Provide the (X, Y) coordinate of the cell's center where the given text is located.  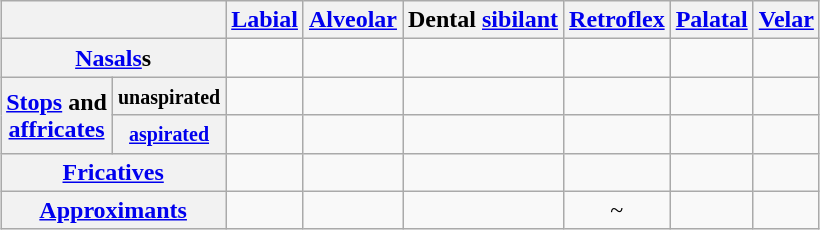
Palatal (712, 20)
Fricatives (114, 172)
Stops andaffricates (57, 115)
unaspirated (168, 96)
Velar (786, 20)
Nasalss (114, 58)
Retroflex (618, 20)
Approximants (114, 210)
aspirated (168, 134)
Alveolar (352, 20)
Dental sibilant (482, 20)
Labial (265, 20)
~ (618, 210)
